Return the (x, y) coordinate for the center point of the cell that contains the specified text.  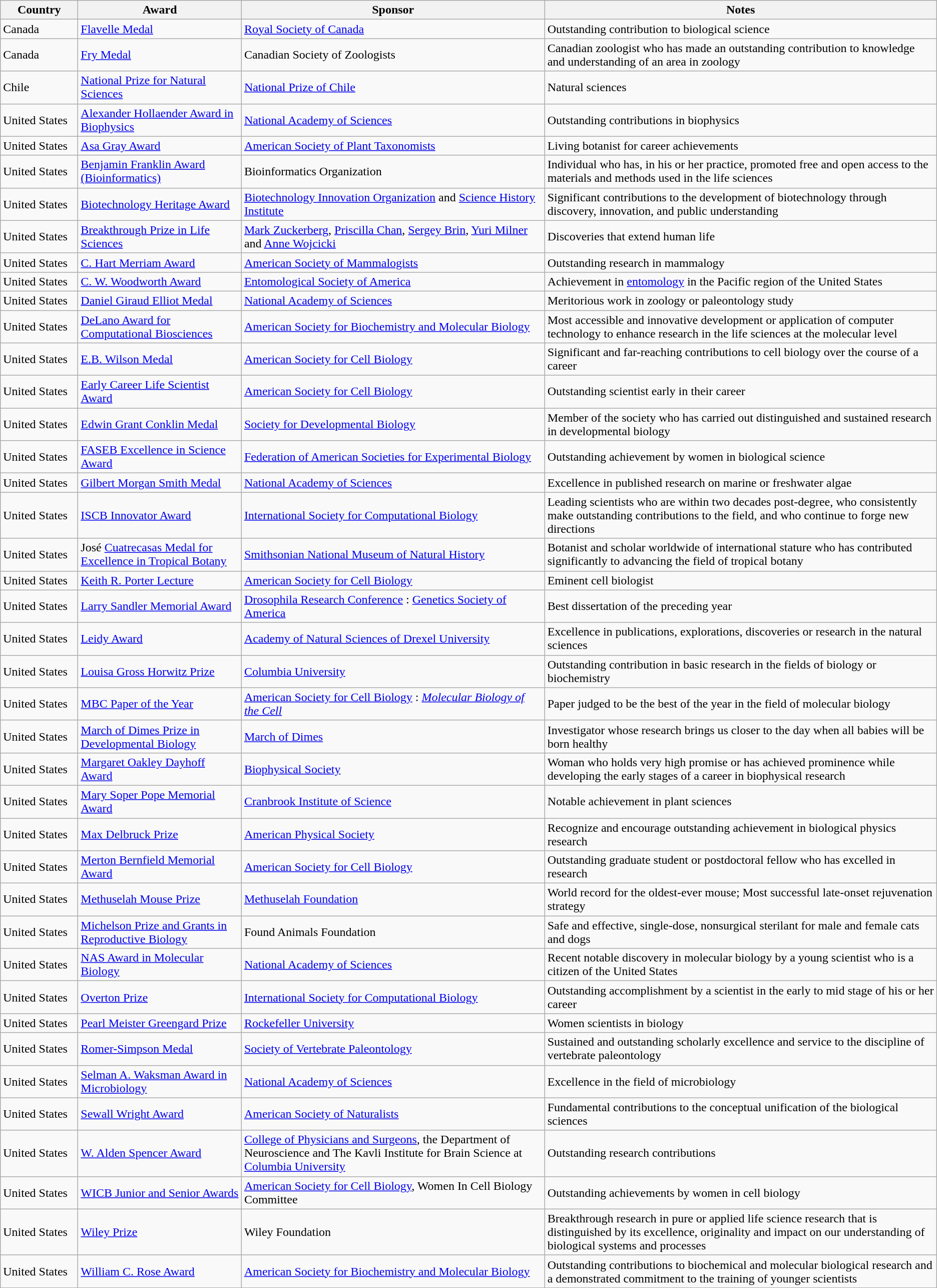
Outstanding research in mammalogy (741, 262)
Achievement in entomology in the Pacific region of the United States (741, 281)
Canadian zoologist who has made an outstanding contribution to knowledge and understanding of an area in zoology (741, 55)
Best dissertation of the preceding year (741, 606)
American Society for Cell Biology : Molecular Biology of the Cell (393, 704)
Rockefeller University (393, 1023)
American Society of Mammalogists (393, 262)
Excellence in the field of microbiology (741, 1082)
Most accessible and innovative development or application of computer technology to enhance research in the life sciences at the molecular level (741, 327)
Notes (741, 10)
Discoveries that extend human life (741, 236)
Natural sciences (741, 87)
Meritorious work in zoology or paleontology study (741, 300)
Outstanding achievement by women in biological science (741, 457)
Country (39, 10)
Significant contributions to the development of biotechnology through discovery, innovation, and public understanding (741, 204)
Sustained and outstanding scholarly excellence and service to the discipline of vertebrate paleontology (741, 1049)
Federation of American Societies for Experimental Biology (393, 457)
C. W. Woodworth Award (160, 281)
Significant and far-reaching contributions to cell biology over the course of a career (741, 360)
Daniel Giraud Elliot Medal (160, 300)
Excellence in publications, explorations, discoveries or research in the natural sciences (741, 639)
Max Delbruck Prize (160, 834)
C. Hart Merriam Award (160, 262)
Outstanding contributions in biophysics (741, 120)
National Prize for Natural Sciences (160, 87)
Cranbrook Institute of Science (393, 801)
Biotechnology Innovation Organization and Science History Institute (393, 204)
Overton Prize (160, 998)
Individual who has, in his or her practice, promoted free and open access to the materials and methods used in the life sciences (741, 171)
Early Career Life Scientist Award (160, 392)
Society for Developmental Biology (393, 425)
American Society of Plant Taxonomists (393, 146)
Award (160, 10)
Recent notable discovery in molecular biology by a young scientist who is a citizen of the United States (741, 964)
Entomological Society of America (393, 281)
Chile (39, 87)
Selman A. Waksman Award in Microbiology (160, 1082)
Wiley Prize (160, 1232)
WICB Junior and Senior Awards (160, 1193)
National Prize of Chile (393, 87)
Bioinformatics Organization (393, 171)
Canadian Society of Zoologists (393, 55)
Edwin Grant Conklin Medal (160, 425)
Outstanding contribution to biological science (741, 29)
Botanist and scholar worldwide of international stature who has contributed significantly to advancing the field of tropical botany (741, 555)
Fundamental contributions to the conceptual unification of the biological sciences (741, 1114)
W. Alden Spencer Award (160, 1153)
March of Dimes (393, 736)
Flavelle Medal (160, 29)
ISCB Innovator Award (160, 515)
Biophysical Society (393, 769)
Safe and effective, single-dose, nonsurgical sterilant for male and female cats and dogs (741, 932)
Keith R. Porter Lecture (160, 580)
Outstanding scientist early in their career (741, 392)
Found Animals Foundation (393, 932)
Merton Bernfield Memorial Award (160, 867)
Drosophila Research Conference : Genetics Society of America (393, 606)
Outstanding graduate student or postdoctoral fellow who has excelled in research (741, 867)
March of Dimes Prize in Developmental Biology (160, 736)
American Physical Society (393, 834)
Leidy Award (160, 639)
Fry Medal (160, 55)
Methuselah Foundation (393, 899)
Society of Vertebrate Paleontology (393, 1049)
Alexander Hollaender Award in Biophysics (160, 120)
Women scientists in biology (741, 1023)
Recognize and encourage outstanding achievement in biological physics research (741, 834)
José Cuatrecasas Medal for Excellence in Tropical Botany (160, 555)
Sponsor (393, 10)
Academy of Natural Sciences of Drexel University (393, 639)
Methuselah Mouse Prize (160, 899)
MBC Paper of the Year (160, 704)
Living botanist for career achievements (741, 146)
Biotechnology Heritage Award (160, 204)
Wiley Foundation (393, 1232)
Outstanding achievements by women in cell biology (741, 1193)
Mark Zuckerberg, Priscilla Chan, Sergey Brin, Yuri Milner and Anne Wojcicki (393, 236)
Louisa Gross Horwitz Prize (160, 671)
William C. Rose Award (160, 1271)
Pearl Meister Greengard Prize (160, 1023)
Gilbert Morgan Smith Medal (160, 483)
Margaret Oakley Dayhoff Award (160, 769)
Benjamin Franklin Award (Bioinformatics) (160, 171)
E.B. Wilson Medal (160, 360)
FASEB Excellence in Science Award (160, 457)
Smithsonian National Museum of Natural History (393, 555)
Outstanding contributions to biochemical and molecular biological research and a demonstrated commitment to the training of younger scientists (741, 1271)
Outstanding research contributions (741, 1153)
Mary Soper Pope Memorial Award (160, 801)
Investigator whose research brings us closer to the day when all babies will be born healthy (741, 736)
Outstanding contribution in basic research in the fields of biology or biochemistry (741, 671)
Woman who holds very high promise or has achieved prominence while developing the early stages of a career in biophysical research (741, 769)
Member of the society who has carried out distinguished and sustained research in developmental biology (741, 425)
World record for the oldest-ever mouse; Most successful late-onset rejuvenation strategy (741, 899)
Columbia University (393, 671)
Outstanding accomplishment by a scientist in the early to mid stage of his or her career (741, 998)
Eminent cell biologist (741, 580)
Asa Gray Award (160, 146)
Romer-Simpson Medal (160, 1049)
Royal Society of Canada (393, 29)
American Society for Cell Biology, Women In Cell Biology Committee (393, 1193)
American Society of Naturalists (393, 1114)
Breakthrough Prize in Life Sciences (160, 236)
Michelson Prize and Grants in Reproductive Biology (160, 932)
Notable achievement in plant sciences (741, 801)
Larry Sandler Memorial Award (160, 606)
DeLano Award for Computational Biosciences (160, 327)
Paper judged to be the best of the year in the field of molecular biology (741, 704)
Excellence in published research on marine or freshwater algae (741, 483)
NAS Award in Molecular Biology (160, 964)
Sewall Wright Award (160, 1114)
College of Physicians and Surgeons, the Department of Neuroscience and The Kavli Institute for Brain Science at Columbia University (393, 1153)
